Output the [X, Y] coordinate of the center of the cell containing the given text.  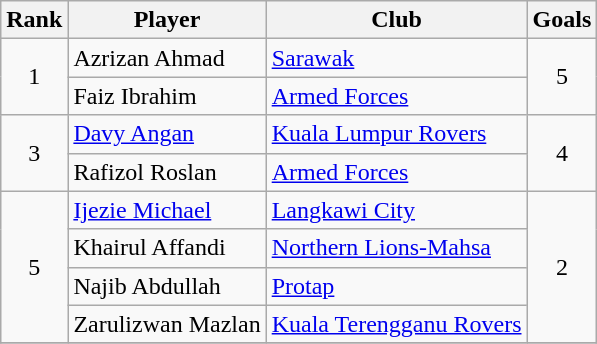
Langkawi City [396, 210]
Northern Lions-Mahsa [396, 248]
Zarulizwan Mazlan [167, 324]
Sarawak [396, 58]
1 [34, 77]
Kuala Lumpur Rovers [396, 134]
Kuala Terengganu Rovers [396, 324]
Najib Abdullah [167, 286]
3 [34, 153]
Faiz Ibrahim [167, 96]
Khairul Affandi [167, 248]
Ijezie Michael [167, 210]
Rank [34, 20]
2 [562, 267]
Goals [562, 20]
Club [396, 20]
Davy Angan [167, 134]
Rafizol Roslan [167, 172]
4 [562, 153]
Azrizan Ahmad [167, 58]
Player [167, 20]
Protap [396, 286]
